Return (x, y) of the center of cell containing provided text 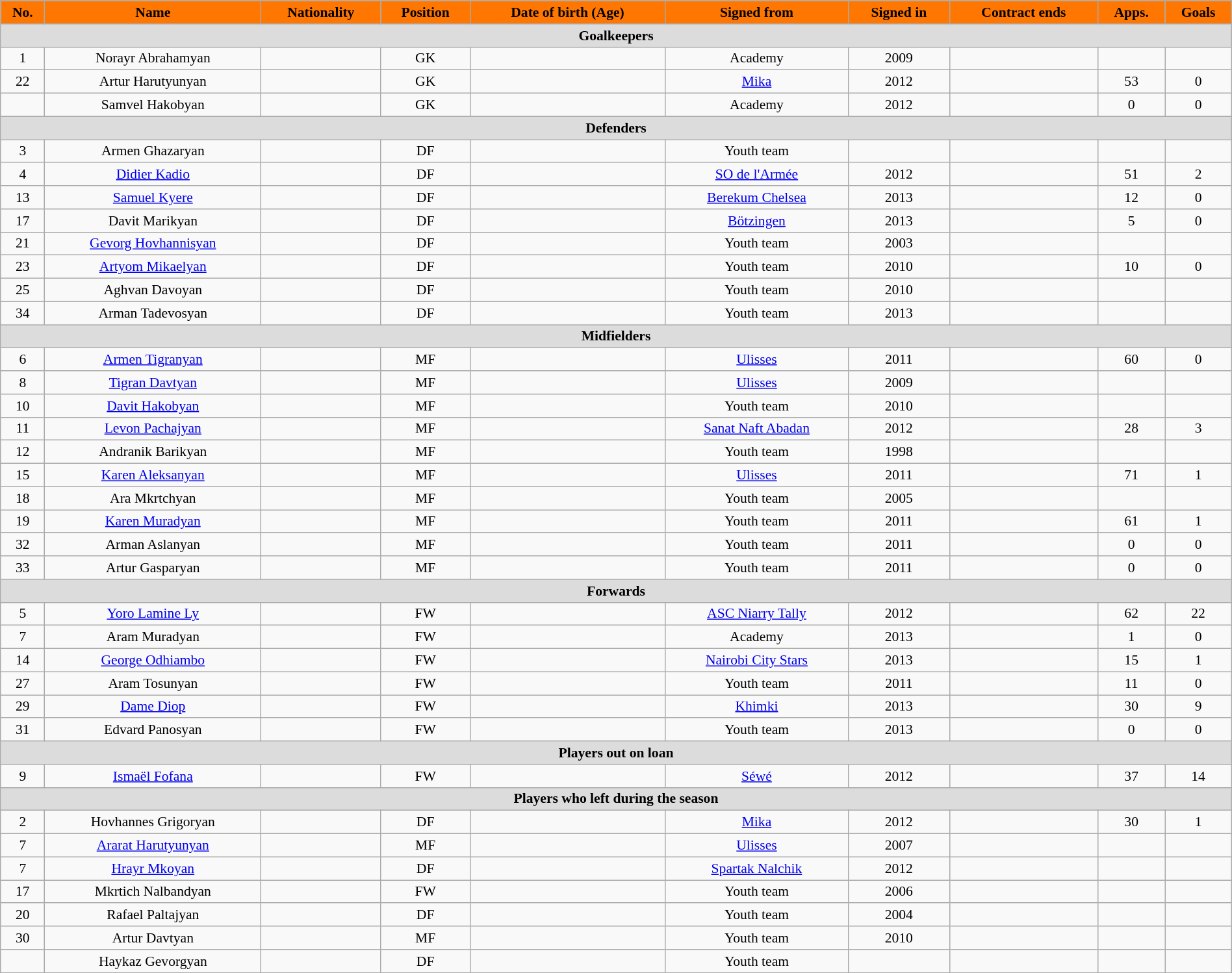
Apps. (1131, 12)
Players out on loan (616, 753)
2004 (899, 915)
Date of birth (Age) (567, 12)
Bötzingen (757, 221)
Karen Muradyan (153, 522)
Defenders (616, 128)
Haykaz Gevorgyan (153, 961)
Nationality (321, 12)
2007 (899, 846)
Contract ends (1023, 12)
Hovhannes Grigoryan (153, 822)
SO de l'Armée (757, 175)
33 (23, 568)
Ismaël Fofana (153, 776)
Armen Tigranyan (153, 360)
31 (23, 730)
4 (23, 175)
Davit Marikyan (153, 221)
Khimki (757, 707)
Ararat Harutyunyan (153, 846)
George Odhiambo (153, 661)
1998 (899, 452)
8 (23, 383)
Samuel Kyere (153, 197)
Mkrtich Nalbandyan (153, 892)
Norayr Abrahamyan (153, 58)
Artur Gasparyan (153, 568)
Andranik Barikyan (153, 452)
21 (23, 244)
Yoro Lamine Ly (153, 614)
28 (1131, 429)
13 (23, 197)
Midfielders (616, 336)
25 (23, 290)
20 (23, 915)
Artur Harutyunyan (153, 82)
Gevorg Hovhannisyan (153, 244)
Séwé (757, 776)
2006 (899, 892)
Armen Ghazaryan (153, 151)
51 (1131, 175)
Goals (1198, 12)
53 (1131, 82)
27 (23, 683)
Arman Tadevosyan (153, 313)
Nairobi City Stars (757, 661)
Tigran Davtyan (153, 383)
2005 (899, 498)
Hrayr Mkoyan (153, 868)
Arman Aslanyan (153, 545)
Dame Diop (153, 707)
Spartak Nalchik (757, 868)
Aram Muradyan (153, 637)
62 (1131, 614)
2003 (899, 244)
Karen Aleksanyan (153, 475)
Sanat Naft Abadan (757, 429)
Artyom Mikaelyan (153, 267)
34 (23, 313)
Signed in (899, 12)
Signed from (757, 12)
Davit Hakobyan (153, 406)
Name (153, 12)
Levon Pachajyan (153, 429)
Edvard Panosyan (153, 730)
32 (23, 545)
Samvel Hakobyan (153, 105)
Forwards (616, 591)
60 (1131, 360)
71 (1131, 475)
No. (23, 12)
ASC Niarry Tally (757, 614)
19 (23, 522)
Berekum Chelsea (757, 197)
Rafael Paltajyan (153, 915)
61 (1131, 522)
Aram Tosunyan (153, 683)
29 (23, 707)
Goalkeepers (616, 36)
Players who left during the season (616, 799)
6 (23, 360)
23 (23, 267)
Didier Kadio (153, 175)
37 (1131, 776)
Artur Davtyan (153, 938)
Ara Mkrtchyan (153, 498)
18 (23, 498)
Aghvan Davoyan (153, 290)
Position (425, 12)
